Scan for the cell matching the given text and deliver its [x, y] coordinate at center. 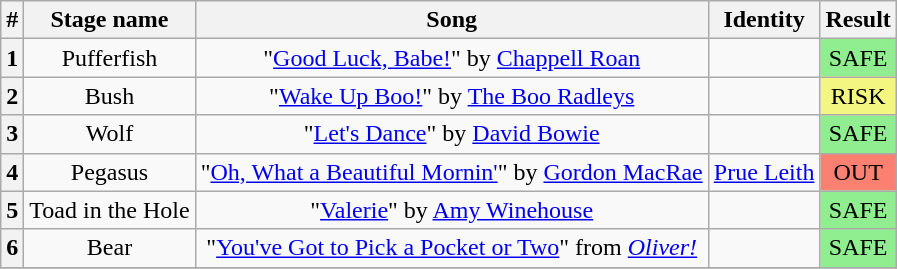
"Valerie" by Amy Winehouse [452, 210]
"Let's Dance" by David Bowie [452, 134]
# [12, 20]
Result [858, 20]
6 [12, 248]
"Wake Up Boo!" by The Boo Radleys [452, 96]
"Oh, What a Beautiful Mornin'" by Gordon MacRae [452, 172]
Pufferfish [110, 58]
Wolf [110, 134]
Bush [110, 96]
3 [12, 134]
"Good Luck, Babe!" by Chappell Roan [452, 58]
Toad in the Hole [110, 210]
Song [452, 20]
2 [12, 96]
RISK [858, 96]
Stage name [110, 20]
"You've Got to Pick a Pocket or Two" from Oliver! [452, 248]
5 [12, 210]
4 [12, 172]
OUT [858, 172]
Prue Leith [764, 172]
Bear [110, 248]
Pegasus [110, 172]
1 [12, 58]
Identity [764, 20]
